From the cell containing the given text, extract its center point as [x, y] coordinate. 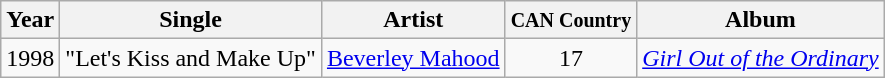
Album [761, 20]
CAN Country [571, 20]
Artist [413, 20]
"Let's Kiss and Make Up" [191, 58]
17 [571, 58]
Year [30, 20]
Single [191, 20]
1998 [30, 58]
Girl Out of the Ordinary [761, 58]
Beverley Mahood [413, 58]
